Identify which cell holds the provided text, then report its (X, Y) central coordinate. 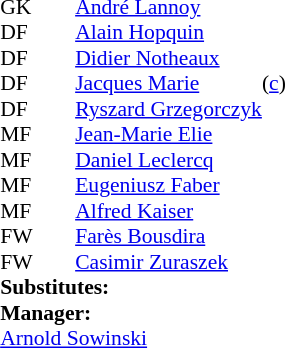
Substitutes: (131, 287)
Manager: (131, 313)
Casimir Zuraszek (168, 262)
Jean-Marie Elie (168, 135)
Ryszard Grzegorczyk (168, 109)
Jacques Marie (168, 83)
Didier Notheaux (168, 58)
Alain Hopquin (168, 33)
Alfred Kaiser (168, 211)
Eugeniusz Faber (168, 185)
Daniel Leclercq (168, 160)
Farès Bousdira (168, 237)
